Pinpoint the cell where the given text exists, returning its (X, Y) midpoint coordinate. 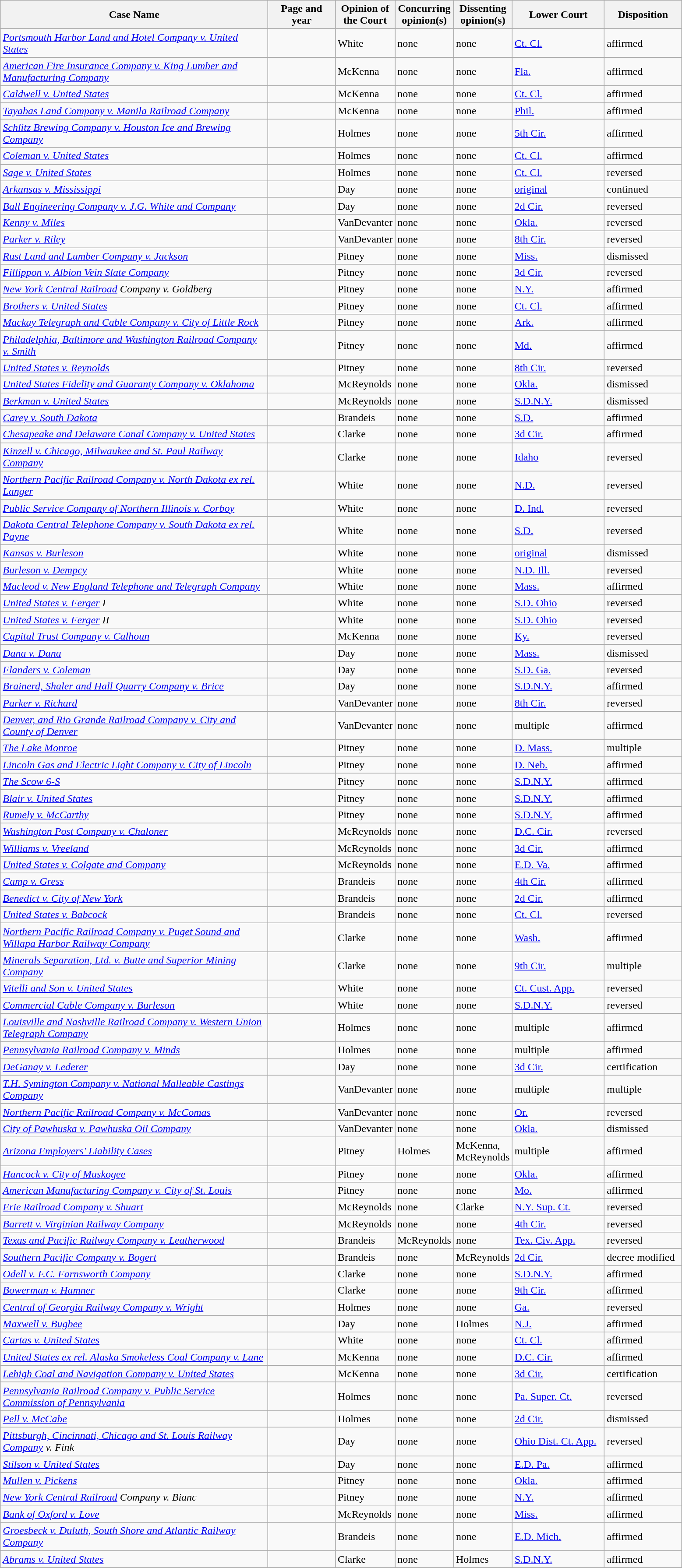
Flanders v. Coleman (134, 670)
Fillippon v. Albion Vein Slate Company (134, 273)
Dana v. Dana (134, 653)
Fla. (558, 72)
Commercial Cable Company v. Burleson (134, 1005)
Texas and Pacific Railway Company v. Leatherwood (134, 1241)
Caldwell v. United States (134, 94)
Lower Court (558, 15)
Brainerd, Shaler and Hall Quarry Company v. Brice (134, 686)
Philadelphia, Baltimore and Washington Railroad Company v. Smith (134, 345)
United States v. Reynolds (134, 368)
Dakota Central Telephone Company v. South Dakota ex rel. Payne (134, 531)
5th Cir. (558, 133)
Louisville and Nashville Railroad Company v. Western Union Telegraph Company (134, 1028)
Chesapeake and Delaware Canal Company v. United States (134, 434)
Mullen v. Pickens (134, 1481)
E.D. Va. (558, 865)
Rust Land and Lumber Company v. Jackson (134, 256)
Maxwell v. Bugbee (134, 1324)
American Manufacturing Company v. City of St. Louis (134, 1191)
Arizona Employers' Liability Cases (134, 1151)
N.J. (558, 1324)
Kansas v. Burleson (134, 553)
Kenny v. Miles (134, 222)
Tex. Civ. App. (558, 1241)
Ky. (558, 636)
Schlitz Brewing Company v. Houston Ice and Brewing Company (134, 133)
Coleman v. United States (134, 156)
New York Central Railroad Company v. Bianc (134, 1498)
Williams v. Vreeland (134, 848)
S.D. Ga. (558, 670)
Ct. Cust. App. (558, 988)
Carey v. South Dakota (134, 418)
Vitelli and Son v. United States (134, 988)
Rumely v. McCarthy (134, 815)
Bank of Oxford v. Love (134, 1514)
United States v. Colgate and Company (134, 865)
The Scow 6-S (134, 781)
Idaho (558, 457)
Capital Trust Company v. Calhoun (134, 636)
Hancock v. City of Muskogee (134, 1174)
Concurring opinion(s) (424, 15)
Abrams v. United States (134, 1559)
Sage v. United States (134, 172)
E.D. Mich. (558, 1536)
Mackay Telegraph and Cable Company v. City of Little Rock (134, 323)
Ark. (558, 323)
D. Ind. (558, 508)
Northern Pacific Railroad Company v. McComas (134, 1112)
Ohio Dist. Ct. App. (558, 1441)
Arkansas v. Mississippi (134, 189)
N.D. Ill. (558, 570)
DeGanay v. Lederer (134, 1067)
Washington Post Company v. Chaloner (134, 831)
D. Mass. (558, 748)
Northern Pacific Railroad Company v. Puget Sound and Willapa Harbor Railway Company (134, 938)
United States v. Ferger II (134, 620)
decree modified (643, 1257)
Pa. Super. Ct. (558, 1396)
McKenna, McReynolds (483, 1151)
Cartas v. United States (134, 1340)
Page and year (302, 15)
Ga. (558, 1307)
Disposition (643, 15)
Lincoln Gas and Electric Light Company v. City of Lincoln (134, 765)
United States Fidelity and Guaranty Company v. Oklahoma (134, 384)
American Fire Insurance Company v. King Lumber and Manufacturing Company (134, 72)
United States v. Babcock (134, 915)
Southern Pacific Company v. Bogert (134, 1257)
Parker v. Richard (134, 703)
New York Central Railroad Company v. Goldberg (134, 289)
Opinion of the Court (365, 15)
United States ex rel. Alaska Smokeless Coal Company v. Lane (134, 1357)
Md. (558, 345)
Pennsylvania Railroad Company v. Public Service Commission of Pennsylvania (134, 1396)
Lehigh Coal and Navigation Company v. United States (134, 1374)
Case Name (134, 15)
Ball Engineering Company v. J.G. White and Company (134, 206)
Burleson v. Dempcy (134, 570)
Public Service Company of Northern Illinois v. Corboy (134, 508)
Or. (558, 1112)
continued (643, 189)
United States v. Ferger I (134, 603)
E.D. Pa. (558, 1464)
Portsmouth Harbor Land and Hotel Company v. United States (134, 43)
Brothers v. United States (134, 306)
Kinzell v. Chicago, Milwaukee and St. Paul Railway Company (134, 457)
Phil. (558, 111)
Northern Pacific Railroad Company v. North Dakota ex rel. Langer (134, 485)
Erie Railroad Company v. Shuart (134, 1207)
Parker v. Riley (134, 239)
Blair v. United States (134, 798)
Benedict v. City of New York (134, 898)
T.H. Symington Company v. National Malleable Castings Company (134, 1089)
The Lake Monroe (134, 748)
Pittsburgh, Cincinnati, Chicago and St. Louis Railway Company v. Fink (134, 1441)
Camp v. Gress (134, 882)
Tayabas Land Company v. Manila Railroad Company (134, 111)
Pell v. McCabe (134, 1419)
Wash. (558, 938)
City of Pawhuska v. Pawhuska Oil Company (134, 1129)
Odell v. F.C. Farnsworth Company (134, 1274)
N.D. (558, 485)
Groesbeck v. Duluth, South Shore and Atlantic Railway Company (134, 1536)
Berkman v. United States (134, 401)
Barrett v. Virginian Railway Company (134, 1224)
Bowerman v. Hamner (134, 1290)
Central of Georgia Railway Company v. Wright (134, 1307)
N.Y. Sup. Ct. (558, 1207)
Denver, and Rio Grande Railroad Company v. City and County of Denver (134, 726)
Minerals Separation, Ltd. v. Butte and Superior Mining Company (134, 966)
Dissenting opinion(s) (483, 15)
Pennsylvania Railroad Company v. Minds (134, 1050)
Stilson v. United States (134, 1464)
Macleod v. New England Telephone and Telegraph Company (134, 587)
D. Neb. (558, 765)
Mo. (558, 1191)
